Provide the (x, y) coordinate of the cell's center where the given text is located.  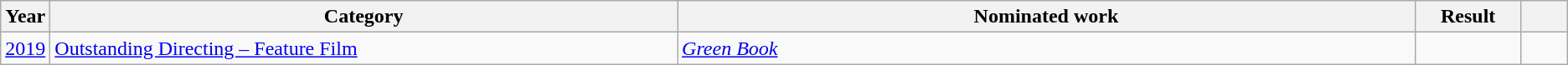
Year (25, 17)
Category (364, 17)
2019 (25, 48)
Result (1467, 17)
Outstanding Directing – Feature Film (364, 48)
Green Book (1047, 48)
Nominated work (1047, 17)
